Capture the cell that displays the provided text and extract its [x, y] central coordinate. 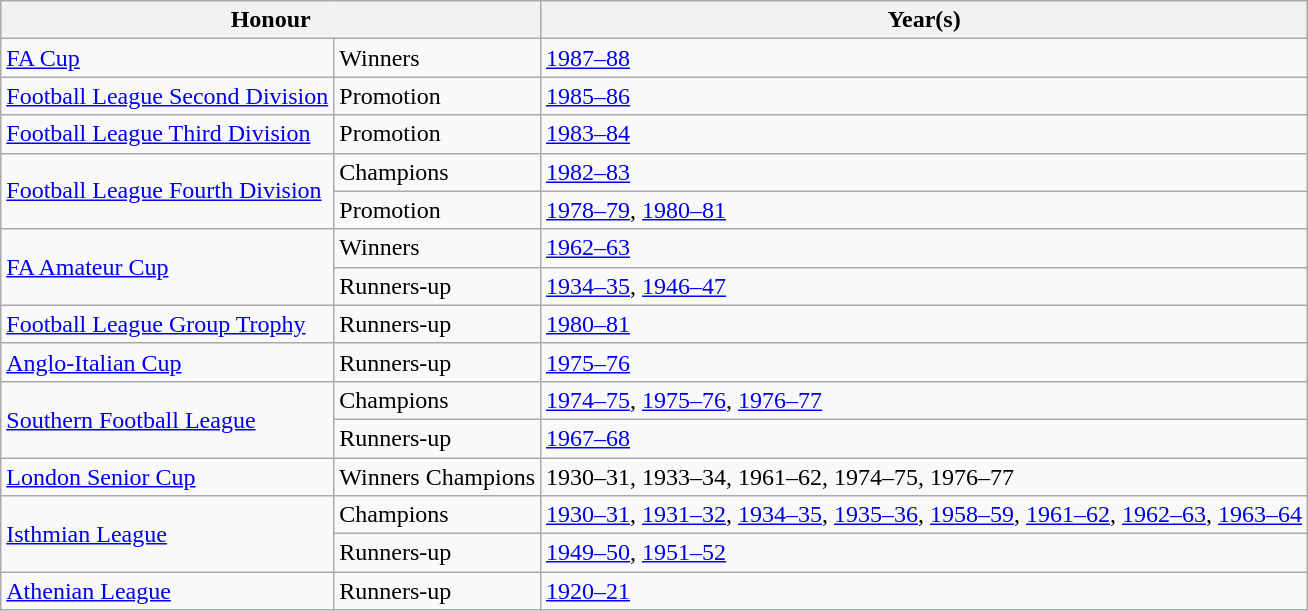
1975–76 [924, 362]
1930–31, 1933–34, 1961–62, 1974–75, 1976–77 [924, 477]
Anglo-Italian Cup [168, 362]
Isthmian League [168, 534]
1967–68 [924, 438]
1987–88 [924, 58]
FA Amateur Cup [168, 267]
1978–79, 1980–81 [924, 210]
Football League Fourth Division [168, 191]
Football League Group Trophy [168, 324]
London Senior Cup [168, 477]
1985–86 [924, 96]
Year(s) [924, 20]
1982–83 [924, 172]
Southern Football League [168, 419]
1934–35, 1946–47 [924, 286]
Athenian League [168, 591]
Winners Champions [438, 477]
1980–81 [924, 324]
Honour [271, 20]
1930–31, 1931–32, 1934–35, 1935–36, 1958–59, 1961–62, 1962–63, 1963–64 [924, 515]
1920–21 [924, 591]
1974–75, 1975–76, 1976–77 [924, 400]
1983–84 [924, 134]
Football League Third Division [168, 134]
Football League Second Division [168, 96]
1949–50, 1951–52 [924, 553]
FA Cup [168, 58]
1962–63 [924, 248]
